Search for the cell housing the specified text and yield its (x, y) center coordinate. 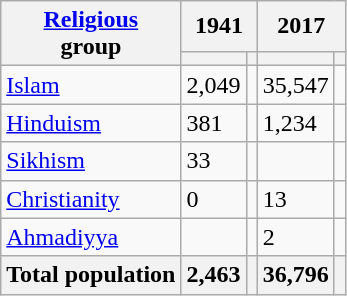
381 (214, 123)
Islam (91, 85)
2,463 (214, 275)
36,796 (296, 275)
Total population (91, 275)
1,234 (296, 123)
Christianity (91, 199)
Ahmadiyya (91, 237)
Sikhism (91, 161)
1941 (219, 26)
2,049 (214, 85)
0 (214, 199)
2 (296, 237)
2017 (301, 26)
35,547 (296, 85)
Religiousgroup (91, 34)
Hinduism (91, 123)
13 (296, 199)
33 (214, 161)
